Identify which cell holds the provided text, then report its (x, y) central coordinate. 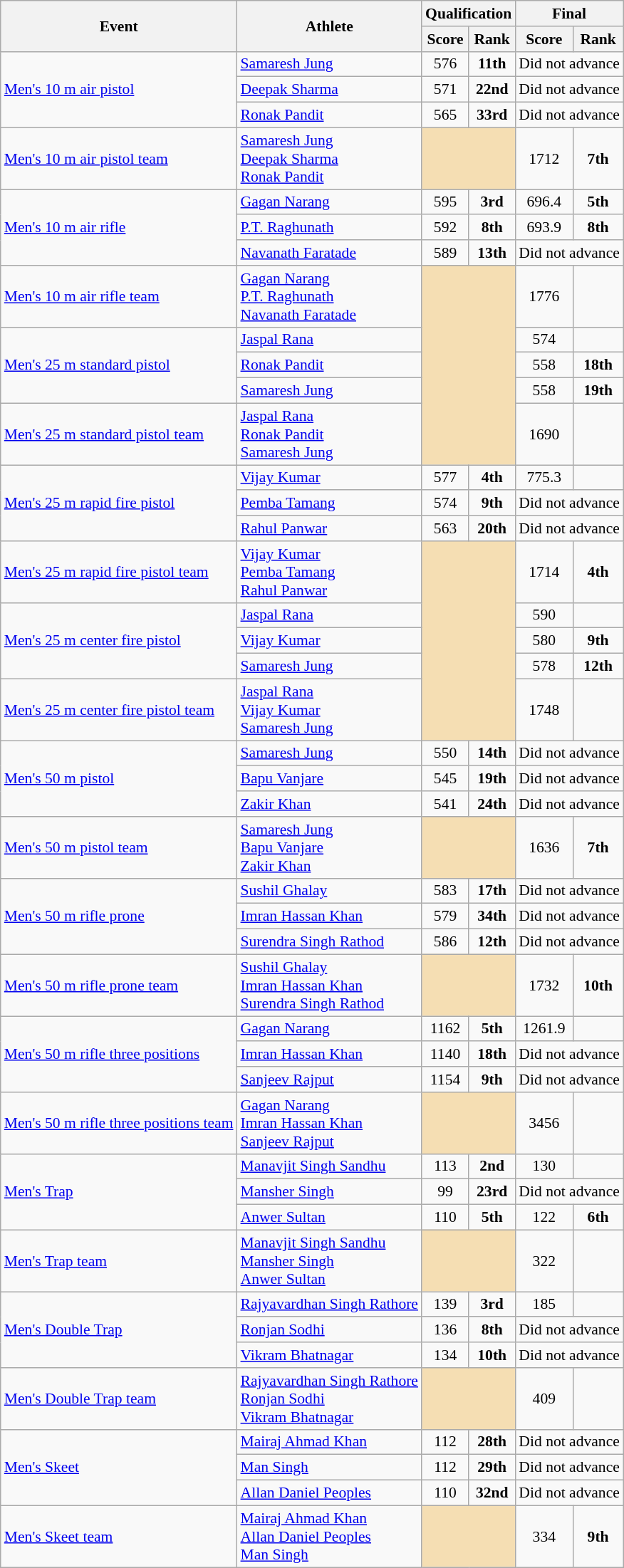
563 (445, 528)
33rd (492, 115)
185 (544, 1305)
322 (544, 1260)
550 (445, 753)
Samaresh JungDeepak SharmaRonak Pandit (330, 158)
3456 (544, 1124)
2nd (492, 1166)
Jaspal RanaVijay KumarSamaresh Jung (330, 709)
696.4 (544, 202)
1154 (445, 1080)
1776 (544, 296)
589 (445, 253)
Sanjeev Rajput (330, 1080)
Sushil Ghalay (330, 891)
20th (492, 528)
29th (492, 1468)
99 (445, 1192)
14th (492, 753)
Men's 25 m standard pistol (119, 365)
Men's 10 m air rifle team (119, 296)
Man Singh (330, 1468)
Qualification (469, 14)
580 (544, 641)
595 (445, 202)
Men's 50 m rifle prone team (119, 986)
P.T. Raghunath (330, 228)
Anwer Sultan (330, 1218)
Men's 50 m rifle three positions team (119, 1124)
24th (492, 804)
334 (544, 1537)
Men's 25 m center fire pistol (119, 641)
1162 (445, 1029)
Surendra Singh Rathod (330, 942)
Ronjan Sodhi (330, 1330)
23rd (492, 1192)
Men's 25 m standard pistol team (119, 434)
32nd (492, 1493)
Sushil GhalayImran Hassan KhanSurendra Singh Rathod (330, 986)
Allan Daniel Peoples (330, 1493)
Pemba Tamang (330, 503)
Rajyavardhan Singh RathoreRonjan SodhiVikram Bhatnagar (330, 1399)
Manavjit Singh SandhuMansher SinghAnwer Sultan (330, 1260)
34th (492, 916)
6th (598, 1218)
541 (445, 804)
565 (445, 115)
Jaspal RanaRonak PanditSamaresh Jung (330, 434)
409 (544, 1399)
Deepak Sharma (330, 90)
Manavjit Singh Sandhu (330, 1166)
1732 (544, 986)
Men's Double Trap (119, 1330)
1140 (445, 1055)
Event (119, 26)
Men's 25 m center fire pistol team (119, 709)
Samaresh JungBapu VanjareZakir Khan (330, 847)
Mairaj Ahmad KhanAllan Daniel PeoplesMan Singh (330, 1537)
28th (492, 1442)
Final (569, 14)
Gagan NarangP.T. RaghunathNavanath Faratade (330, 296)
545 (445, 779)
1714 (544, 573)
Navanath Faratade (330, 253)
134 (445, 1355)
17th (492, 891)
590 (544, 615)
Men's 50 m rifle three positions (119, 1054)
571 (445, 90)
1712 (544, 158)
Rahul Panwar (330, 528)
583 (445, 891)
Gagan NarangImran Hassan KhanSanjeev Rajput (330, 1124)
1748 (544, 709)
693.9 (544, 228)
578 (544, 667)
Men's 50 m rifle prone (119, 916)
Mansher Singh (330, 1192)
1690 (544, 434)
113 (445, 1166)
13th (492, 253)
11th (492, 64)
Zakir Khan (330, 804)
Men's 10 m air pistol team (119, 158)
Men's 10 m air rifle (119, 228)
577 (445, 478)
22nd (492, 90)
Men's 25 m rapid fire pistol (119, 503)
Mairaj Ahmad Khan (330, 1442)
1261.9 (544, 1029)
Men's Skeet team (119, 1537)
Men's Trap team (119, 1260)
122 (544, 1218)
130 (544, 1166)
775.3 (544, 478)
576 (445, 64)
Men's Double Trap team (119, 1399)
136 (445, 1330)
Bapu Vanjare (330, 779)
Vijay KumarPemba TamangRahul Panwar (330, 573)
Rajyavardhan Singh Rathore (330, 1305)
Men's Trap (119, 1192)
139 (445, 1305)
579 (445, 916)
592 (445, 228)
Men's 10 m air pistol (119, 90)
Athlete (330, 26)
Men's 50 m pistol team (119, 847)
Men's 25 m rapid fire pistol team (119, 573)
1636 (544, 847)
Men's 50 m pistol (119, 779)
Men's Skeet (119, 1467)
586 (445, 942)
Vikram Bhatnagar (330, 1355)
